From the cell containing the given text, extract its center point as [x, y] coordinate. 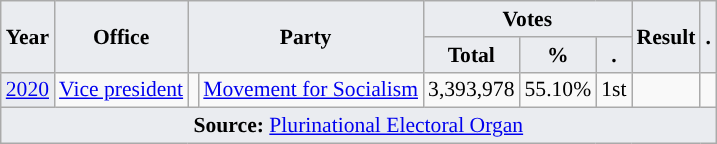
1st [614, 90]
Source: Plurinational Electoral Organ [358, 126]
2020 [28, 90]
% [558, 55]
Party [306, 36]
55.10% [558, 90]
Vice president [121, 90]
Year [28, 36]
3,393,978 [471, 90]
Result [666, 36]
Votes [527, 19]
Office [121, 36]
Movement for Socialism [310, 90]
Total [471, 55]
